Find where the given text appears and provide that cell's center as [x, y] coordinate. 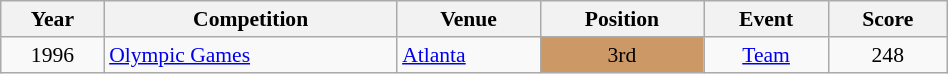
Competition [250, 19]
Atlanta [468, 55]
3rd [622, 55]
Venue [468, 19]
Position [622, 19]
1996 [52, 55]
Score [888, 19]
Team [766, 55]
Olympic Games [250, 55]
Year [52, 19]
Event [766, 19]
248 [888, 55]
